From the cell containing the given text, extract its center point as [x, y] coordinate. 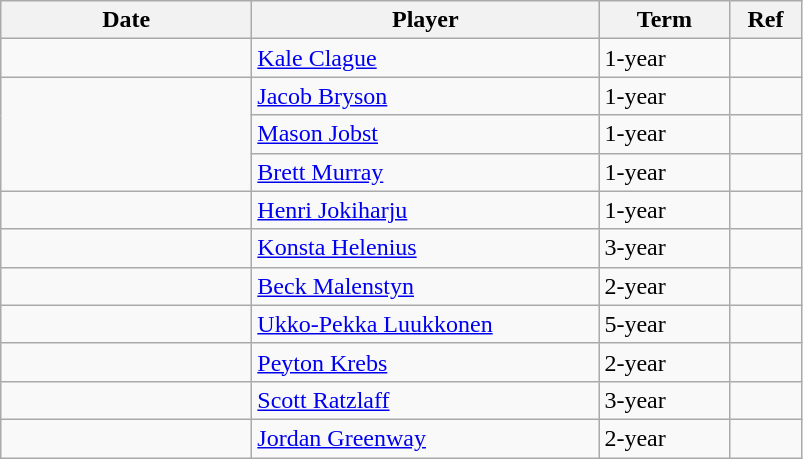
Peyton Krebs [426, 362]
Brett Murray [426, 172]
Konsta Helenius [426, 248]
Scott Ratzlaff [426, 400]
Mason Jobst [426, 134]
Term [664, 20]
Jacob Bryson [426, 96]
Kale Clague [426, 58]
Henri Jokiharju [426, 210]
5-year [664, 324]
Ref [766, 20]
Date [126, 20]
Jordan Greenway [426, 438]
Ukko-Pekka Luukkonen [426, 324]
Player [426, 20]
Beck Malenstyn [426, 286]
